Capture the cell that displays the provided text and extract its [X, Y] central coordinate. 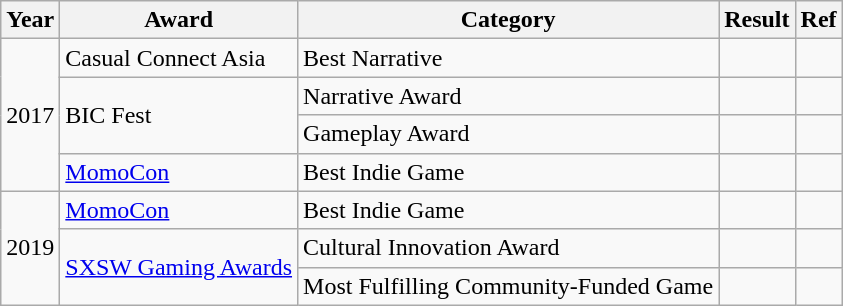
SXSW Gaming Awards [179, 267]
Year [30, 20]
2017 [30, 115]
Category [508, 20]
Ref [818, 20]
Narrative Award [508, 96]
Award [179, 20]
Casual Connect Asia [179, 58]
2019 [30, 248]
Best Narrative [508, 58]
Most Fulfilling Community-Funded Game [508, 286]
Cultural Innovation Award [508, 248]
Gameplay Award [508, 134]
Result [757, 20]
BIC Fest [179, 115]
